Identify which cell holds the provided text, then report its [X, Y] central coordinate. 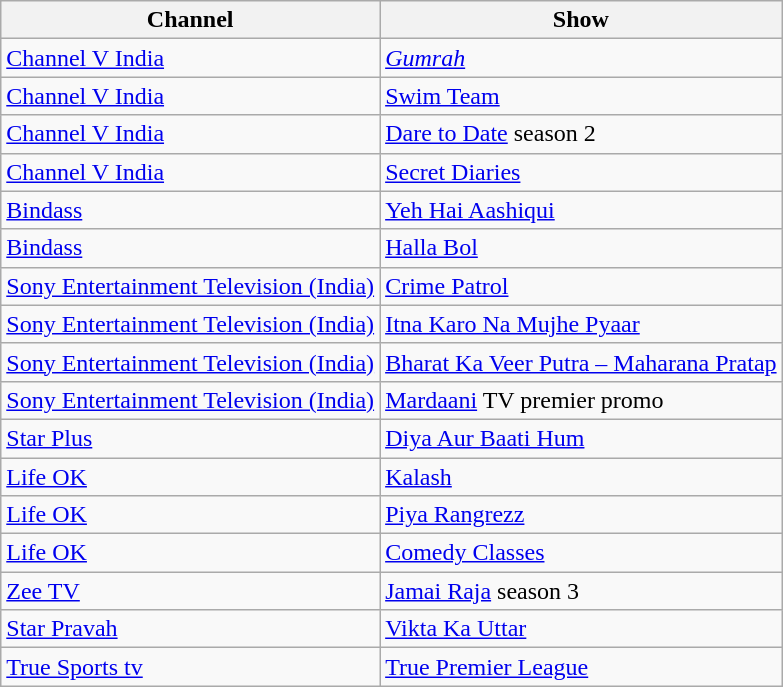
True Sports tv [190, 667]
Itna Karo Na Mujhe Pyaar [581, 324]
Show [581, 20]
Diya Aur Baati Hum [581, 438]
Kalash [581, 477]
Gumrah [581, 58]
Comedy Classes [581, 553]
Yeh Hai Aashiqui [581, 210]
Jamai Raja season 3 [581, 591]
Star Plus [190, 438]
Dare to Date season 2 [581, 134]
Vikta Ka Uttar [581, 629]
True Premier League [581, 667]
Halla Bol [581, 248]
Mardaani TV premier promo [581, 400]
Channel [190, 20]
Swim Team [581, 96]
Crime Patrol [581, 286]
Star Pravah [190, 629]
Piya Rangrezz [581, 515]
Zee TV [190, 591]
Bharat Ka Veer Putra – Maharana Pratap [581, 362]
Secret Diaries [581, 172]
